From the cell containing the given text, extract its center point as (X, Y) coordinate. 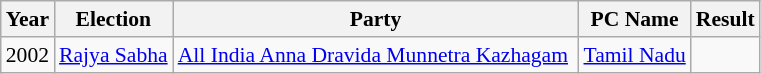
All India Anna Dravida Munnetra Kazhagam (376, 55)
Result (726, 19)
Election (114, 19)
Rajya Sabha (114, 55)
Party (376, 19)
2002 (28, 55)
Year (28, 19)
Tamil Nadu (634, 55)
PC Name (634, 19)
